For the text-containing cell, return its midpoint in (x, y) coordinate format. 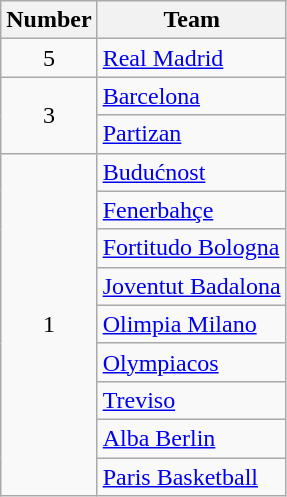
Number (49, 20)
Olympiacos (192, 362)
5 (49, 58)
Fortitudo Bologna (192, 248)
Treviso (192, 400)
3 (49, 115)
Fenerbahçe (192, 210)
Paris Basketball (192, 477)
Real Madrid (192, 58)
Joventut Badalona (192, 286)
Alba Berlin (192, 438)
Barcelona (192, 96)
Partizan (192, 134)
Team (192, 20)
Olimpia Milano (192, 324)
Budućnost (192, 172)
1 (49, 324)
